Scan for the cell matching the given text and deliver its [X, Y] coordinate at center. 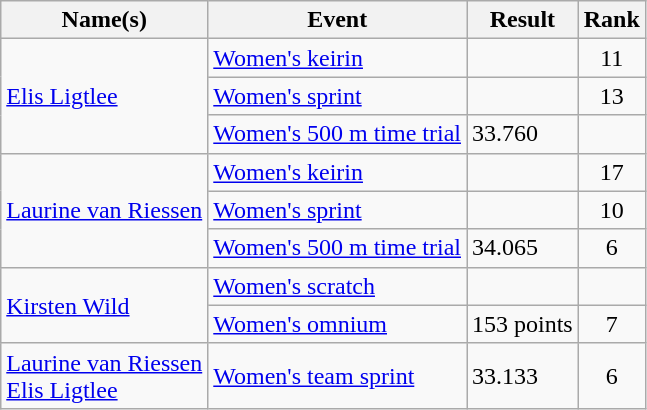
13 [612, 96]
Rank [612, 20]
Event [338, 20]
10 [612, 210]
17 [612, 172]
Women's omnium [338, 324]
Name(s) [104, 20]
153 points [522, 324]
Women's team sprint [338, 376]
34.065 [522, 248]
Women's scratch [338, 286]
11 [612, 58]
Laurine van RiessenElis Ligtlee [104, 376]
Laurine van Riessen [104, 210]
33.760 [522, 134]
7 [612, 324]
Kirsten Wild [104, 305]
33.133 [522, 376]
Elis Ligtlee [104, 96]
Result [522, 20]
